Capture the cell that displays the provided text and extract its [X, Y] central coordinate. 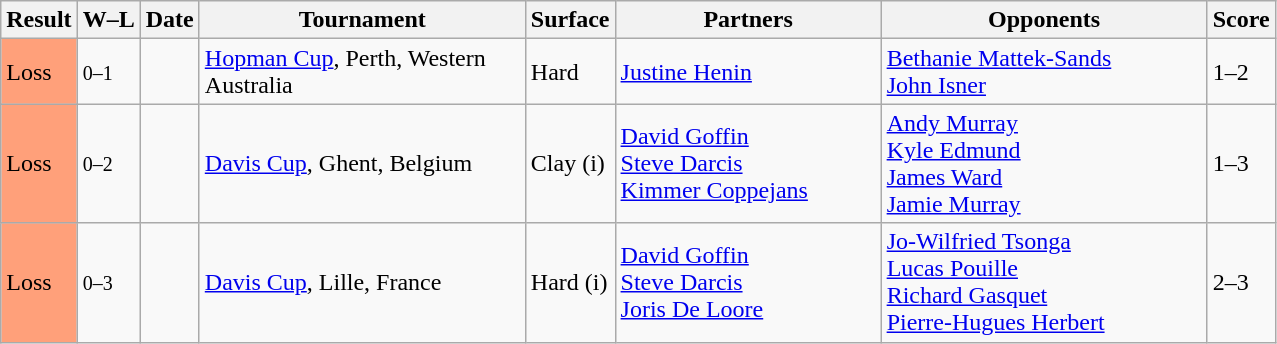
Surface [570, 20]
Andy Murray Kyle Edmund James Ward Jamie Murray [1044, 164]
Score [1241, 20]
Justine Henin [748, 72]
2–3 [1241, 282]
1–3 [1241, 164]
Partners [748, 20]
0–1 [108, 72]
Davis Cup, Lille, France [362, 282]
0–3 [108, 282]
Hopman Cup, Perth, Western Australia [362, 72]
0–2 [108, 164]
Bethanie Mattek-Sands John Isner [1044, 72]
David Goffin Steve Darcis Joris De Loore [748, 282]
1–2 [1241, 72]
Tournament [362, 20]
David Goffin Steve Darcis Kimmer Coppejans [748, 164]
Date [170, 20]
Opponents [1044, 20]
Result [39, 20]
Davis Cup, Ghent, Belgium [362, 164]
Clay (i) [570, 164]
Hard (i) [570, 282]
Jo-Wilfried Tsonga Lucas Pouille Richard Gasquet Pierre-Hugues Herbert [1044, 282]
Hard [570, 72]
W–L [108, 20]
